Provide the [x, y] coordinate of the cell's center where the given text is located.  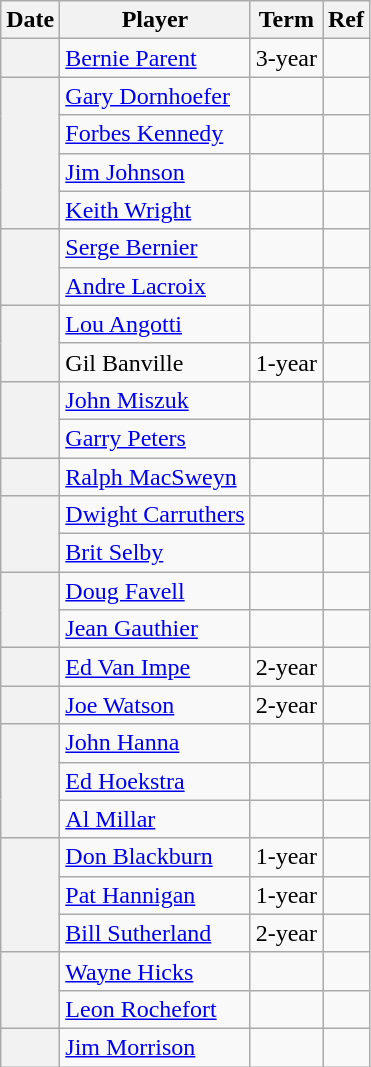
Don Blackburn [155, 857]
Al Millar [155, 819]
3-year [286, 58]
Player [155, 20]
John Hanna [155, 743]
Joe Watson [155, 705]
Ed Van Impe [155, 667]
Dwight Carruthers [155, 515]
Serge Bernier [155, 248]
Bernie Parent [155, 58]
Keith Wright [155, 210]
Forbes Kennedy [155, 134]
Term [286, 20]
Pat Hannigan [155, 895]
Date [30, 20]
Jim Johnson [155, 172]
John Miszuk [155, 400]
Brit Selby [155, 553]
Gary Dornhoefer [155, 96]
Jim Morrison [155, 1047]
Lou Angotti [155, 324]
Bill Sutherland [155, 933]
Ed Hoekstra [155, 781]
Wayne Hicks [155, 971]
Ralph MacSweyn [155, 477]
Jean Gauthier [155, 629]
Garry Peters [155, 438]
Doug Favell [155, 591]
Leon Rochefort [155, 1009]
Ref [346, 20]
Gil Banville [155, 362]
Andre Lacroix [155, 286]
